Locate the cell with the specified text and output its [X, Y] center coordinate. 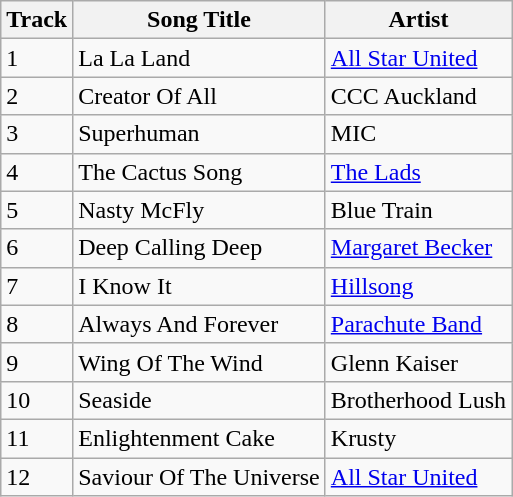
Deep Calling Deep [200, 248]
Song Title [200, 20]
The Cactus Song [200, 172]
Always And Forever [200, 324]
11 [37, 438]
1 [37, 58]
I Know It [200, 286]
Parachute Band [418, 324]
Superhuman [200, 134]
Artist [418, 20]
Glenn Kaiser [418, 362]
7 [37, 286]
Enlightenment Cake [200, 438]
Brotherhood Lush [418, 400]
Creator Of All [200, 96]
10 [37, 400]
12 [37, 477]
Margaret Becker [418, 248]
5 [37, 210]
The Lads [418, 172]
9 [37, 362]
Saviour Of The Universe [200, 477]
Seaside [200, 400]
CCC Auckland [418, 96]
2 [37, 96]
Blue Train [418, 210]
Track [37, 20]
Krusty [418, 438]
MIC [418, 134]
6 [37, 248]
Wing Of The Wind [200, 362]
Nasty McFly [200, 210]
3 [37, 134]
Hillsong [418, 286]
4 [37, 172]
8 [37, 324]
La La Land [200, 58]
